Extract the [x, y] coordinate from the center of the cell holding the provided text.  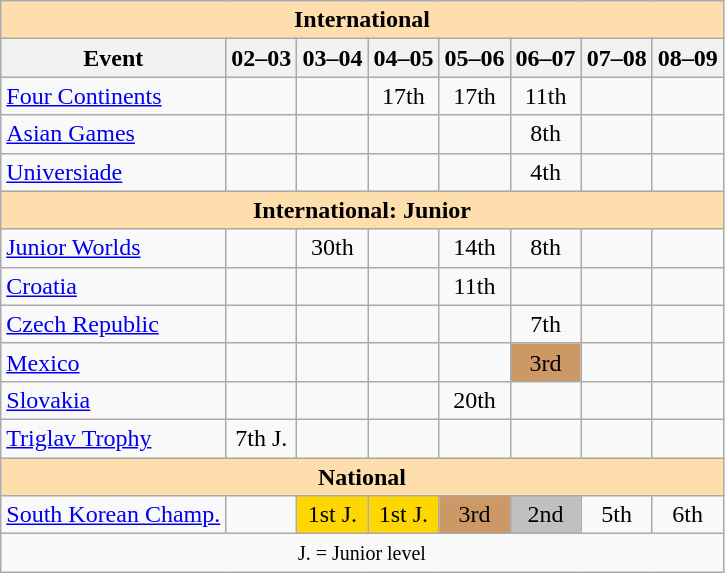
7th J. [262, 438]
Asian Games [114, 134]
Croatia [114, 286]
08–09 [688, 58]
Event [114, 58]
National [362, 477]
Mexico [114, 362]
03–04 [332, 58]
20th [474, 400]
7th [546, 324]
J. = Junior level [362, 553]
6th [688, 515]
Junior Worlds [114, 248]
05–06 [474, 58]
Four Continents [114, 96]
14th [474, 248]
07–08 [616, 58]
Slovakia [114, 400]
Triglav Trophy [114, 438]
Universiade [114, 172]
Czech Republic [114, 324]
International: Junior [362, 210]
South Korean Champ. [114, 515]
International [362, 20]
5th [616, 515]
2nd [546, 515]
30th [332, 248]
4th [546, 172]
06–07 [546, 58]
04–05 [404, 58]
02–03 [262, 58]
